Search for the cell housing the specified text and yield its (x, y) center coordinate. 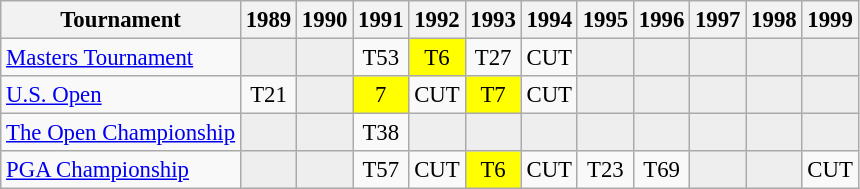
1992 (437, 20)
7 (381, 95)
Masters Tournament (121, 58)
The Open Championship (121, 133)
PGA Championship (121, 170)
T38 (381, 133)
1996 (661, 20)
1991 (381, 20)
1995 (605, 20)
T57 (381, 170)
1994 (549, 20)
T21 (268, 95)
Tournament (121, 20)
1990 (325, 20)
1997 (718, 20)
1993 (493, 20)
U.S. Open (121, 95)
T23 (605, 170)
1999 (830, 20)
T53 (381, 58)
T69 (661, 170)
1989 (268, 20)
T7 (493, 95)
T27 (493, 58)
1998 (774, 20)
